Locate the cell with the specified text and output its (X, Y) center coordinate. 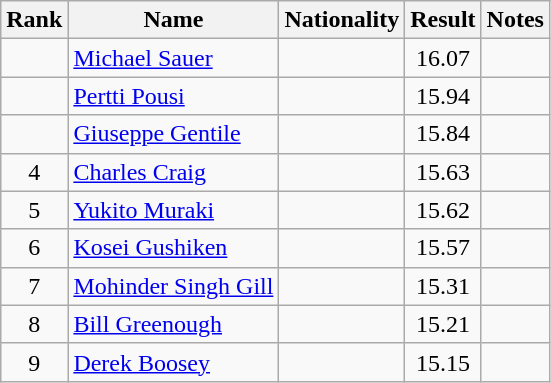
Pertti Pousi (174, 96)
Bill Greenough (174, 324)
Notes (515, 20)
Rank (34, 20)
Kosei Gushiken (174, 248)
16.07 (443, 58)
15.63 (443, 172)
Mohinder Singh Gill (174, 286)
15.94 (443, 96)
Derek Boosey (174, 362)
Name (174, 20)
4 (34, 172)
15.15 (443, 362)
Yukito Muraki (174, 210)
15.62 (443, 210)
15.84 (443, 134)
9 (34, 362)
Result (443, 20)
6 (34, 248)
Michael Sauer (174, 58)
5 (34, 210)
Charles Craig (174, 172)
15.57 (443, 248)
8 (34, 324)
15.21 (443, 324)
Nationality (342, 20)
7 (34, 286)
15.31 (443, 286)
Giuseppe Gentile (174, 134)
